Determine the (x, y) coordinate at the center of the cell enclosing the given text.  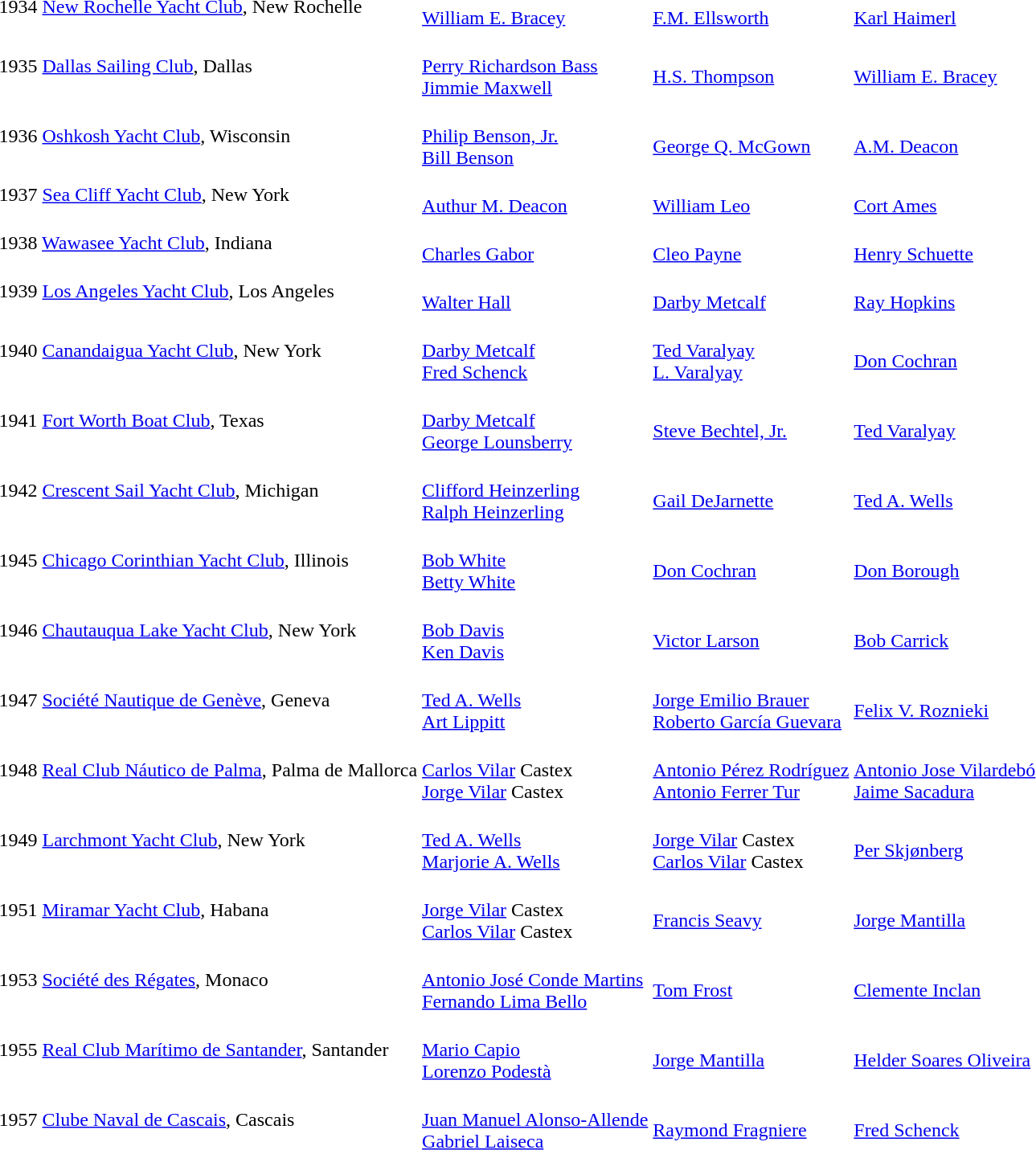
Ted VaralyayL. Varalyay (751, 350)
Clifford HeinzerlingRalph Heinzerling (535, 490)
Antonio José Conde MartinsFernando Lima Bello (535, 980)
Cleo Payne (751, 243)
Charles Gabor (535, 243)
Carlos Vilar CastexJorge Vilar Castex (535, 770)
Ted A. WellsMarjorie A. Wells (535, 840)
Victor Larson (751, 630)
Don Cochran (751, 560)
Gail DeJarnette (751, 490)
Darby MetcalfFred Schenck (535, 350)
Steve Bechtel, Jr. (751, 420)
Jorge Mantilla (751, 1050)
Francis Seavy (751, 910)
George Q. McGown (751, 136)
H.S. Thompson (751, 66)
Darby MetcalfGeorge Lounsberry (535, 420)
Jorge Emilio BrauerRoberto García Guevara (751, 700)
Ted A. WellsArt Lippitt (535, 700)
Darby Metcalf (751, 291)
Tom Frost (751, 980)
Bob DavisKen Davis (535, 630)
Philip Benson, Jr.Bill Benson (535, 136)
Bob WhiteBetty White (535, 560)
Walter Hall (535, 291)
William Leo (751, 194)
Perry Richardson BassJimmie Maxwell (535, 66)
Mario CapioLorenzo Podestà (535, 1050)
Antonio Pérez RodríguezAntonio Ferrer Tur (751, 770)
Authur M. Deacon (535, 194)
